Search for the cell housing the specified text and yield its [x, y] center coordinate. 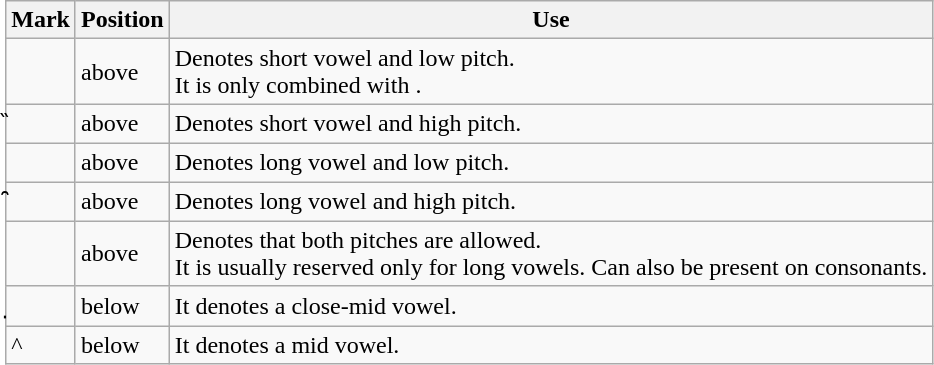
̑ [41, 202]
It denotes a close-mid vowel. [551, 306]
Denotes long vowel and high pitch. [551, 202]
̣ [41, 306]
Denotes long vowel and low pitch. [551, 162]
Denotes short vowel and high pitch. [551, 124]
Denotes short vowel and low pitch.It is only combined with . [551, 72]
Denotes that both pitches are allowed.It is usually reserved only for long vowels. Can also be present on consonants. [551, 254]
̏ [41, 124]
Mark [41, 20]
It denotes a mid vowel. [551, 345]
^ [41, 345]
Position [122, 20]
Use [551, 20]
